Extract the [x, y] coordinate from the center of the cell holding the provided text.  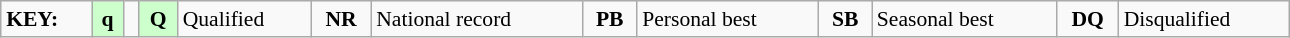
NR [341, 19]
Qualified [244, 19]
National record [476, 19]
DQ [1088, 19]
Seasonal best [964, 19]
PB [610, 19]
KEY: [46, 19]
Q [158, 19]
q [108, 19]
Personal best [728, 19]
Disqualified [1204, 19]
SB [846, 19]
